Detect which cell encompasses the target text, then output its [x, y] center coordinate. 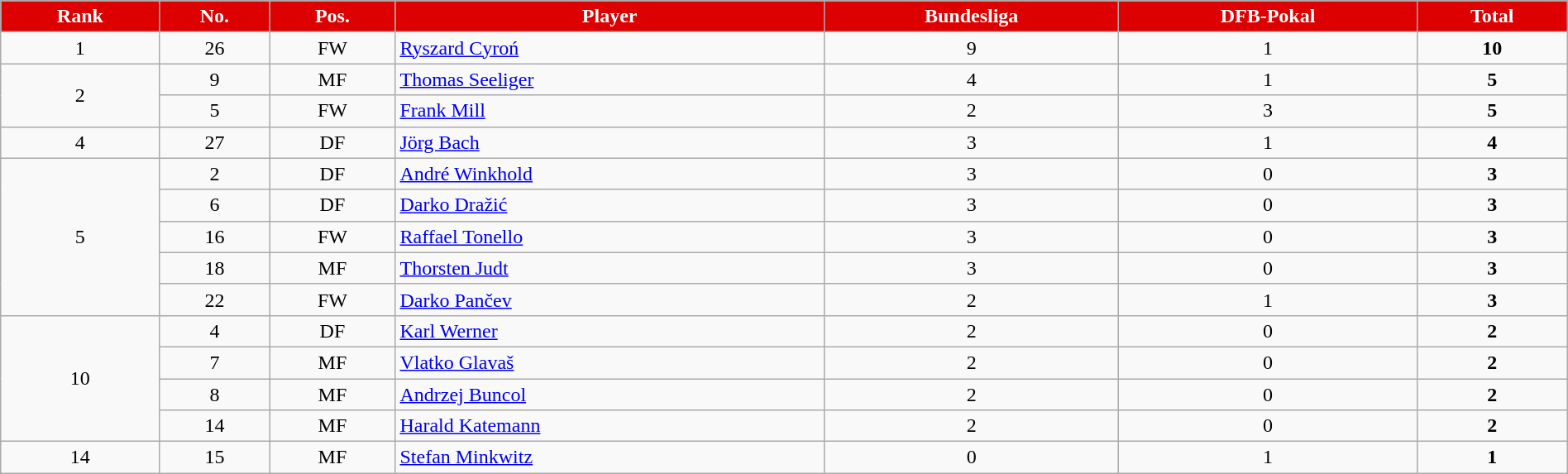
Thomas Seeliger [610, 79]
Thorsten Judt [610, 268]
Bundesliga [971, 17]
Karl Werner [610, 331]
Andrzej Buncol [610, 395]
Vlatko Glavaš [610, 362]
8 [215, 395]
Rank [80, 17]
Darko Pančev [610, 299]
Jörg Bach [610, 142]
No. [215, 17]
Pos. [332, 17]
22 [215, 299]
7 [215, 362]
18 [215, 268]
André Winkhold [610, 174]
Player [610, 17]
6 [215, 205]
Frank Mill [610, 111]
Harald Katemann [610, 426]
16 [215, 237]
DFB-Pokal [1268, 17]
26 [215, 48]
Raffael Tonello [610, 237]
Ryszard Cyroń [610, 48]
15 [215, 457]
Darko Dražić [610, 205]
Total [1492, 17]
27 [215, 142]
Stefan Minkwitz [610, 457]
